For the text-containing cell, return its midpoint in (X, Y) coordinate format. 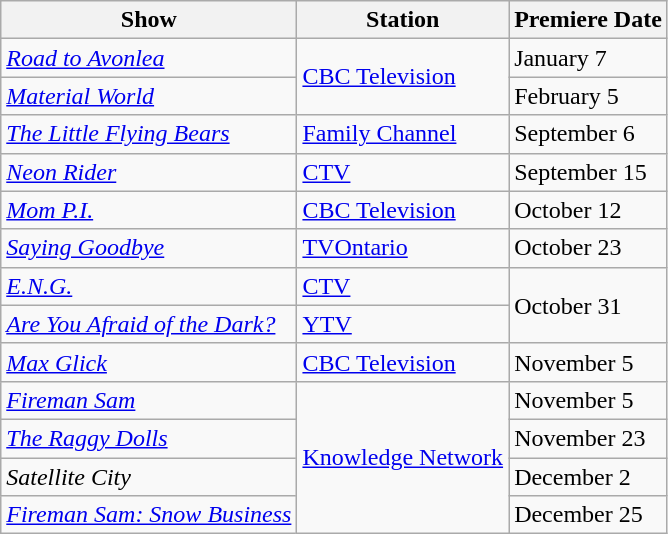
December 2 (588, 477)
January 7 (588, 58)
September 6 (588, 134)
Premiere Date (588, 20)
October 23 (588, 248)
September 15 (588, 172)
November 23 (588, 438)
Station (403, 20)
Are You Afraid of the Dark? (149, 324)
YTV (403, 324)
Knowledge Network (403, 457)
E.N.G. (149, 286)
Max Glick (149, 362)
TVOntario (403, 248)
Road to Avonlea (149, 58)
The Little Flying Bears (149, 134)
Fireman Sam (149, 400)
Saying Goodbye (149, 248)
February 5 (588, 96)
Family Channel (403, 134)
The Raggy Dolls (149, 438)
October 12 (588, 210)
Mom P.I. (149, 210)
December 25 (588, 515)
Satellite City (149, 477)
Neon Rider (149, 172)
Material World (149, 96)
Show (149, 20)
Fireman Sam: Snow Business (149, 515)
October 31 (588, 305)
